Provide the (X, Y) coordinate of the cell's center where the given text is located.  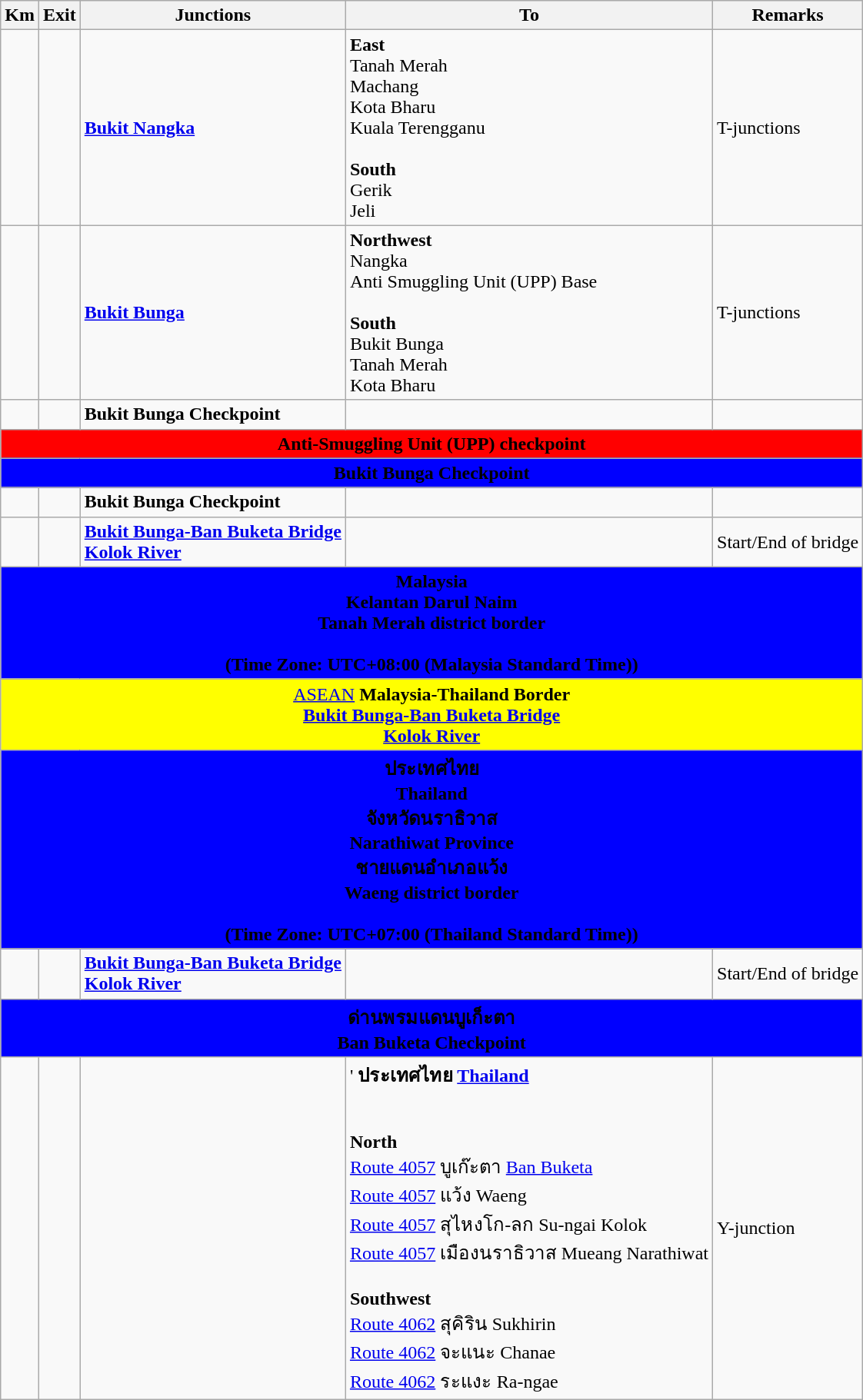
Bukit Nangka (212, 128)
Anti-Smuggling Unit (UPP) checkpoint (432, 444)
Bukit Bunga (212, 312)
To (529, 15)
Km (20, 15)
Remarks (788, 15)
Junctions (212, 15)
East Tanah Merah Machang Kota Bharu Kuala TerengganuSouth Gerik Jeli (529, 128)
ASEAN Malaysia-Thailand BorderBukit Bunga-Ban Buketa BridgeKolok River (432, 714)
ประเทศไทยThailandจังหวัดนราธิวาสNarathiwat Provinceชายแดนอำเภอแว้งWaeng district border(Time Zone: UTC+07:00 (Thailand Standard Time)) (432, 849)
Northwest NangkaAnti Smuggling Unit (UPP) BaseSouth Bukit Bunga Tanah Merah Kota Bharu (529, 312)
Y-junction (788, 1229)
ด่านพรมแดนบูเก็ะตาBan Buketa Checkpoint (432, 1028)
Exit (59, 15)
Malaysia Kelantan Darul NaimTanah Merah district border(Time Zone: UTC+08:00 (Malaysia Standard Time)) (432, 623)
